For the text-containing cell, return its midpoint in (x, y) coordinate format. 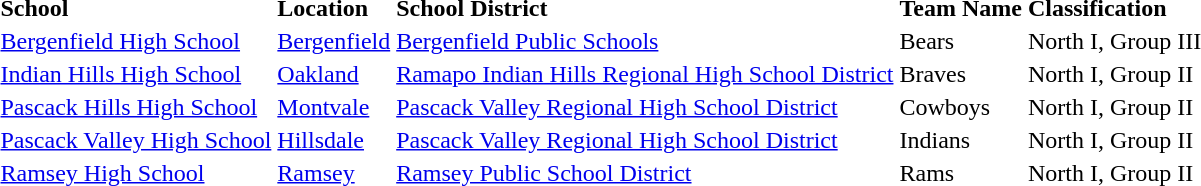
Bergenfield (334, 41)
Bears (960, 41)
Bergenfield Public Schools (645, 41)
Braves (960, 74)
Montvale (334, 107)
Oakland (334, 74)
Cowboys (960, 107)
Hillsdale (334, 140)
Indians (960, 140)
Ramapo Indian Hills Regional High School District (645, 74)
